From the cell containing the given text, extract its center point as (X, Y) coordinate. 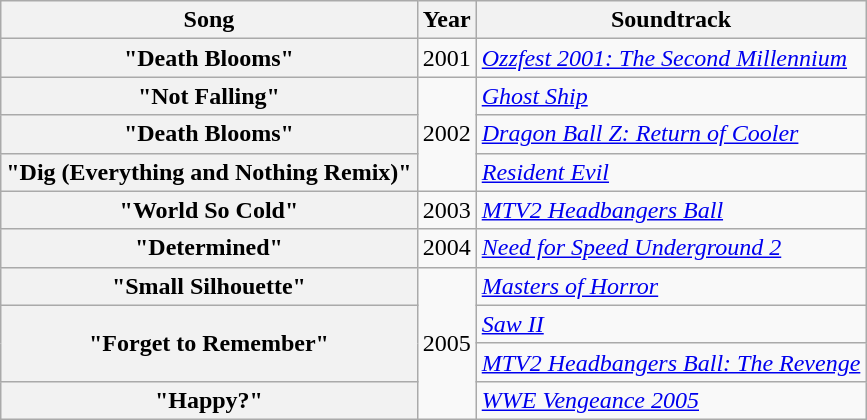
MTV2 Headbangers Ball: The Revenge (671, 362)
MTV2 Headbangers Ball (671, 210)
Need for Speed Underground 2 (671, 248)
2005 (446, 343)
"Determined" (209, 248)
Ozzfest 2001: The Second Millennium (671, 58)
2003 (446, 210)
"Happy?" (209, 400)
Saw II (671, 324)
Masters of Horror (671, 286)
"Not Falling" (209, 96)
Year (446, 20)
2001 (446, 58)
Resident Evil (671, 172)
"Small Silhouette" (209, 286)
WWE Vengeance 2005 (671, 400)
2002 (446, 134)
Soundtrack (671, 20)
"World So Cold" (209, 210)
"Dig (Everything and Nothing Remix)" (209, 172)
Dragon Ball Z: Return of Cooler (671, 134)
"Forget to Remember" (209, 343)
2004 (446, 248)
Ghost Ship (671, 96)
Song (209, 20)
